From the cell containing the given text, extract its center point as [x, y] coordinate. 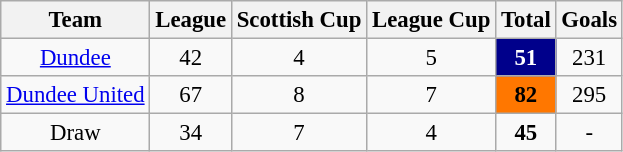
67 [190, 95]
42 [190, 58]
Scottish Cup [298, 20]
Dundee United [76, 95]
8 [298, 95]
Total [526, 20]
Dundee [76, 58]
5 [432, 58]
231 [589, 58]
51 [526, 58]
Goals [589, 20]
- [589, 133]
League [190, 20]
Team [76, 20]
45 [526, 133]
League Cup [432, 20]
82 [526, 95]
295 [589, 95]
Draw [76, 133]
34 [190, 133]
